Return the (x, y) coordinate for the center point of the cell that contains the specified text.  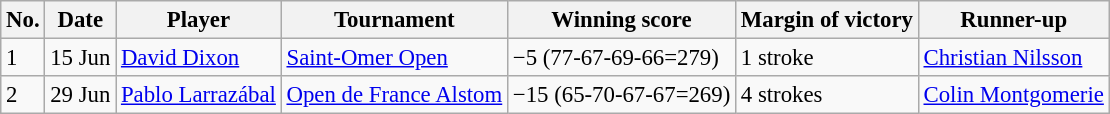
29 Jun (80, 95)
Margin of victory (828, 20)
Date (80, 20)
Open de France Alstom (394, 95)
Runner-up (1014, 20)
Tournament (394, 20)
David Dixon (199, 58)
Colin Montgomerie (1014, 95)
−5 (77-67-69-66=279) (622, 58)
Winning score (622, 20)
1 (23, 58)
Player (199, 20)
1 stroke (828, 58)
2 (23, 95)
4 strokes (828, 95)
−15 (65-70-67-67=269) (622, 95)
Christian Nilsson (1014, 58)
No. (23, 20)
Saint-Omer Open (394, 58)
15 Jun (80, 58)
Pablo Larrazábal (199, 95)
